Scan for the cell matching the given text and deliver its [x, y] coordinate at center. 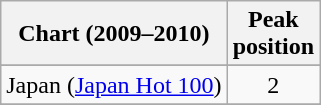
Chart (2009–2010) [114, 34]
2 [273, 85]
Peakposition [273, 34]
Japan (Japan Hot 100) [114, 85]
